Locate the cell with the specified text and output its (X, Y) center coordinate. 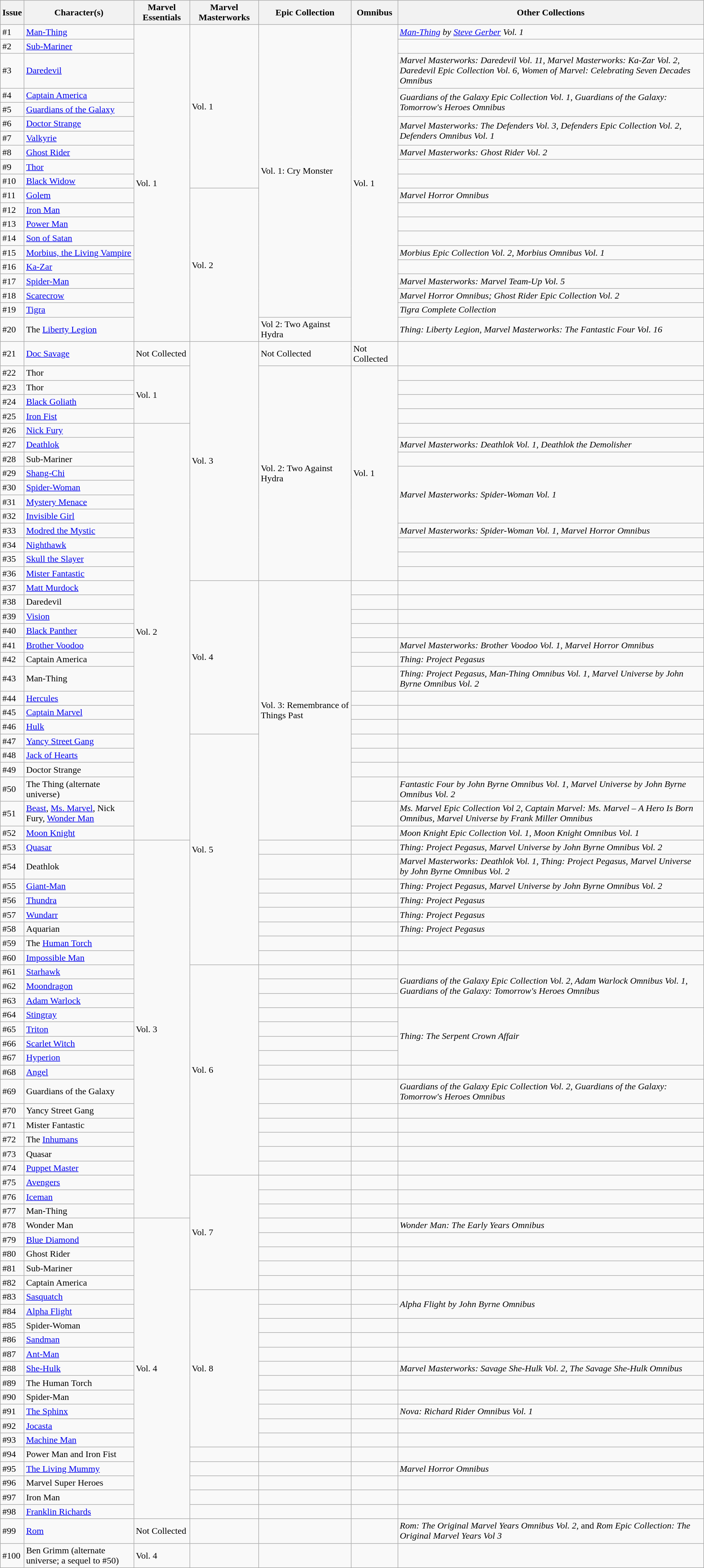
#33 (12, 531)
#17 (12, 281)
Iceman (79, 1197)
Son of Satan (79, 238)
The Liberty Legion (79, 329)
#95 (12, 1469)
Brother Voodoo (79, 645)
#63 (12, 1001)
#96 (12, 1483)
Thing: Project Pegasus, Man-Thing Omnibus Vol. 1, Marvel Universe by John Byrne Omnibus Vol. 2 (551, 678)
Mystery Menace (79, 502)
The Sphinx (79, 1411)
Marvel Masterworks: Ghost Rider Vol. 2 (551, 152)
Triton (79, 1029)
Marvel Masterworks (224, 13)
#7 (12, 138)
Jocasta (79, 1425)
Marvel Masterworks: Brother Voodoo Vol. 1, Marvel Horror Omnibus (551, 645)
#29 (12, 473)
#83 (12, 1297)
#57 (12, 914)
Vol 2: Two Against Hydra (305, 329)
Giant-Man (79, 886)
Vol. 1: Cry Monster (305, 171)
Sasquatch (79, 1297)
#43 (12, 678)
#61 (12, 972)
#1 (12, 32)
#100 (12, 1555)
#60 (12, 958)
Alpha Flight (79, 1311)
Valkyrie (79, 138)
Machine Man (79, 1440)
#21 (12, 353)
Marvel Horror Omnibus; Ghost Rider Epic Collection Vol. 2 (551, 296)
#53 (12, 847)
Rom (79, 1531)
Ant-Man (79, 1354)
Modred the Mystic (79, 531)
#36 (12, 573)
#80 (12, 1254)
Hercules (79, 698)
Avengers (79, 1182)
#22 (12, 373)
Thing: The Serpent Crown Affair (551, 1036)
#62 (12, 986)
#72 (12, 1139)
#76 (12, 1197)
Marvel Masterworks: Savage She-Hulk Vol. 2, The Savage She-Hulk Omnibus (551, 1368)
Aquarian (79, 929)
Marvel Masterworks: The Defenders Vol. 3, Defenders Epic Collection Vol. 2, Defenders Omnibus Vol. 1 (551, 131)
The Inhumans (79, 1139)
#79 (12, 1240)
Marvel Masterworks: Spider-Woman Vol. 1 (551, 495)
#68 (12, 1072)
Sandman (79, 1340)
#56 (12, 900)
Nick Fury (79, 430)
Rom: The Original Marvel Years Omnibus Vol. 2, and Rom Epic Collection: The Original Marvel Years Vol 3 (551, 1531)
#94 (12, 1454)
Vision (79, 616)
Blue Diamond (79, 1240)
Marvel Essentials (162, 13)
#69 (12, 1091)
Marvel Super Heroes (79, 1483)
Tigra Complete Collection (551, 310)
Black Widow (79, 181)
Nova: Richard Rider Omnibus Vol. 1 (551, 1411)
Vol. 3: Remembrance of Things Past (305, 710)
#20 (12, 329)
She-Hulk (79, 1368)
Vol. 5 (224, 849)
Adam Warlock (79, 1001)
#38 (12, 602)
#16 (12, 267)
#54 (12, 866)
Marvel Masterworks: Deathlok Vol. 1, Thing: Project Pegasus, Marvel Universe by John Byrne Omnibus Vol. 2 (551, 866)
#2 (12, 46)
Thing: Liberty Legion, Marvel Masterworks: The Fantastic Four Vol. 16 (551, 329)
#86 (12, 1340)
#74 (12, 1168)
Tigra (79, 310)
Guardians of the Galaxy Epic Collection Vol. 2, Adam Warlock Omnibus Vol. 1, Guardians of the Galaxy: Tomorrow's Heroes Omnibus (551, 986)
#37 (12, 588)
#19 (12, 310)
Power Man (79, 224)
Matt Murdock (79, 588)
#48 (12, 755)
#50 (12, 789)
Vol. 6 (224, 1070)
#40 (12, 631)
Ben Grimm (alternate universe; a sequel to #50) (79, 1555)
#28 (12, 459)
Puppet Master (79, 1168)
Starhawk (79, 972)
#24 (12, 402)
#23 (12, 387)
#31 (12, 502)
#34 (12, 545)
Wonder Man (79, 1225)
Character(s) (79, 13)
#52 (12, 833)
Alpha Flight by John Byrne Omnibus (551, 1304)
#78 (12, 1225)
#73 (12, 1154)
Marvel Masterworks: Marvel Team-Up Vol. 5 (551, 281)
#84 (12, 1311)
#6 (12, 124)
Nighthawk (79, 545)
#82 (12, 1283)
#93 (12, 1440)
#91 (12, 1411)
#11 (12, 195)
#45 (12, 713)
Hulk (79, 727)
#39 (12, 616)
#51 (12, 814)
#97 (12, 1497)
Angel (79, 1072)
#3 (12, 71)
#65 (12, 1029)
Captain Marvel (79, 713)
Morbius, the Living Vampire (79, 253)
Wundarr (79, 914)
#26 (12, 430)
#10 (12, 181)
Franklin Richards (79, 1512)
Marvel Masterworks: Spider-Woman Vol. 1, Marvel Horror Omnibus (551, 531)
#41 (12, 645)
#14 (12, 238)
#5 (12, 109)
#42 (12, 659)
Black Goliath (79, 402)
Beast, Ms. Marvel, Nick Fury, Wonder Man (79, 814)
#90 (12, 1397)
Impossible Man (79, 958)
#81 (12, 1268)
Other Collections (551, 13)
#58 (12, 929)
Moon Knight Epic Collection Vol. 1, Moon Knight Omnibus Vol. 1 (551, 833)
Jack of Hearts (79, 755)
Scarlet Witch (79, 1043)
Thundra (79, 900)
#92 (12, 1425)
#27 (12, 444)
Vol. 8 (224, 1369)
Stingray (79, 1015)
Scarecrow (79, 296)
Wonder Man: The Early Years Omnibus (551, 1225)
#70 (12, 1111)
#85 (12, 1325)
#12 (12, 209)
#18 (12, 296)
Ka-Zar (79, 267)
Shang-Chi (79, 473)
#66 (12, 1043)
Marvel Masterworks: Deathlok Vol. 1, Deathlok the Demolisher (551, 444)
Moon Knight (79, 833)
Guardians of the Galaxy Epic Collection Vol. 2, Guardians of the Galaxy: Tomorrow's Heroes Omnibus (551, 1091)
#35 (12, 559)
Doc Savage (79, 353)
#59 (12, 943)
Omnibus (375, 13)
Vol. 2: Two Against Hydra (305, 473)
#55 (12, 886)
#89 (12, 1383)
#49 (12, 770)
#67 (12, 1058)
#46 (12, 727)
Morbius Epic Collection Vol. 2, Morbius Omnibus Vol. 1 (551, 253)
#25 (12, 416)
#75 (12, 1182)
Epic Collection (305, 13)
Guardians of the Galaxy Epic Collection Vol. 1, Guardians of the Galaxy: Tomorrow's Heroes Omnibus (551, 102)
#87 (12, 1354)
#47 (12, 741)
#44 (12, 698)
#77 (12, 1211)
Black Panther (79, 631)
Skull the Slayer (79, 559)
The Thing (alternate universe) (79, 789)
#13 (12, 224)
#64 (12, 1015)
#98 (12, 1512)
The Living Mummy (79, 1469)
Ms. Marvel Epic Collection Vol 2, Captain Marvel: Ms. Marvel – A Hero Is Born Omnibus, Marvel Universe by Frank Miller Omnibus (551, 814)
#30 (12, 488)
Man-Thing by Steve Gerber Vol. 1 (551, 32)
Golem (79, 195)
Vol. 7 (224, 1232)
#88 (12, 1368)
Hyperion (79, 1058)
Invisible Girl (79, 516)
Issue (12, 13)
Moondragon (79, 986)
#32 (12, 516)
#9 (12, 167)
Power Man and Iron Fist (79, 1454)
#99 (12, 1531)
#4 (12, 95)
#8 (12, 152)
#15 (12, 253)
#71 (12, 1125)
Iron Fist (79, 416)
Fantastic Four by John Byrne Omnibus Vol. 1, Marvel Universe by John Byrne Omnibus Vol. 2 (551, 789)
